Search for the cell housing the specified text and yield its (x, y) center coordinate. 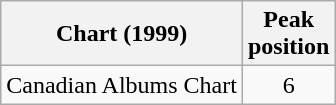
6 (288, 85)
Canadian Albums Chart (122, 85)
Peakposition (288, 34)
Chart (1999) (122, 34)
